For the text-containing cell, return its midpoint in [x, y] coordinate format. 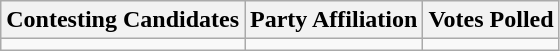
Party Affiliation [334, 20]
Votes Polled [491, 20]
Contesting Candidates [123, 20]
